Output the (x, y) coordinate of the center of the cell containing the given text.  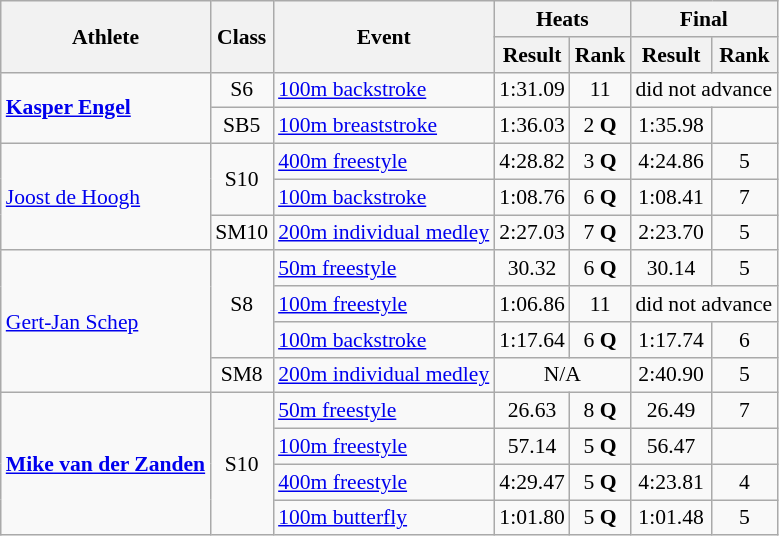
4:29.47 (532, 482)
3 Q (600, 162)
57.14 (532, 447)
Gert-Jan Schep (106, 322)
1:31.09 (532, 90)
1:06.86 (532, 304)
1:35.98 (670, 126)
SB5 (242, 126)
SM8 (242, 375)
Athlete (106, 36)
Event (384, 36)
4:24.86 (670, 162)
8 Q (600, 411)
100m breaststroke (384, 126)
100m butterfly (384, 518)
Final (704, 19)
Heats (562, 19)
4:23.81 (670, 482)
S8 (242, 304)
26.63 (532, 411)
Joost de Hoogh (106, 198)
30.14 (670, 269)
1:01.48 (670, 518)
1:01.80 (532, 518)
1:36.03 (532, 126)
1:08.41 (670, 197)
S6 (242, 90)
26.49 (670, 411)
6 (744, 340)
SM10 (242, 233)
2 Q (600, 126)
Class (242, 36)
N/A (562, 375)
7 Q (600, 233)
2:27.03 (532, 233)
2:23.70 (670, 233)
Mike van der Zanden (106, 464)
1:17.74 (670, 340)
4:28.82 (532, 162)
1:08.76 (532, 197)
2:40.90 (670, 375)
4 (744, 482)
1:17.64 (532, 340)
56.47 (670, 447)
Kasper Engel (106, 108)
30.32 (532, 269)
